Output the (x, y) coordinate of the center of the cell containing the given text.  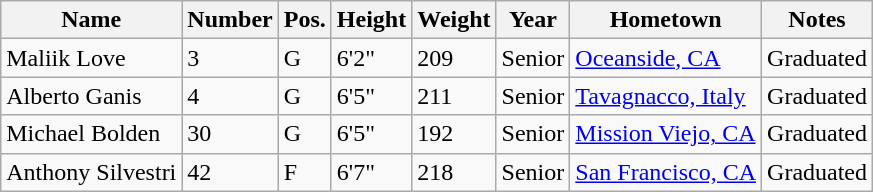
Oceanside, CA (666, 58)
Michael Bolden (92, 134)
192 (454, 134)
218 (454, 172)
Mission Viejo, CA (666, 134)
Number (230, 20)
Anthony Silvestri (92, 172)
F (304, 172)
Weight (454, 20)
Year (533, 20)
Maliik Love (92, 58)
San Francisco, CA (666, 172)
Tavagnacco, Italy (666, 96)
30 (230, 134)
4 (230, 96)
Alberto Ganis (92, 96)
42 (230, 172)
Hometown (666, 20)
Height (371, 20)
3 (230, 58)
Name (92, 20)
Notes (818, 20)
Pos. (304, 20)
6'7" (371, 172)
6'2" (371, 58)
211 (454, 96)
209 (454, 58)
